Locate the cell with the specified text and output its (X, Y) center coordinate. 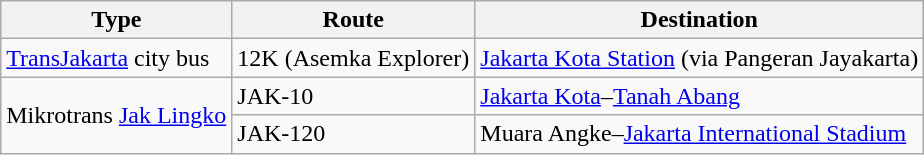
Destination (700, 20)
12K (Asemka Explorer) (354, 58)
Jakarta Kota–Tanah Abang (700, 96)
TransJakarta city bus (116, 58)
Type (116, 20)
Mikrotrans Jak Lingko (116, 115)
JAK-10 (354, 96)
Route (354, 20)
Muara Angke–Jakarta International Stadium (700, 134)
Jakarta Kota Station (via Pangeran Jayakarta) (700, 58)
JAK-120 (354, 134)
